From the cell containing the given text, extract its center point as (x, y) coordinate. 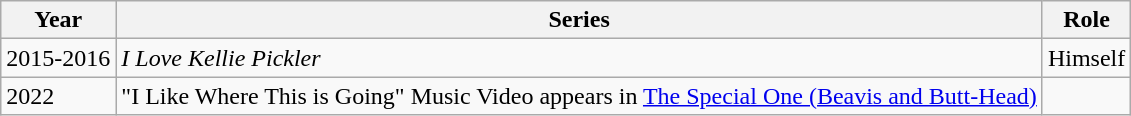
"I Like Where This is Going" Music Video appears in The Special One (Beavis and Butt-Head) (580, 96)
Role (1086, 20)
I Love Kellie Pickler (580, 58)
Series (580, 20)
2015-2016 (58, 58)
Himself (1086, 58)
2022 (58, 96)
Year (58, 20)
